Detect which cell encompasses the target text, then output its [X, Y] center coordinate. 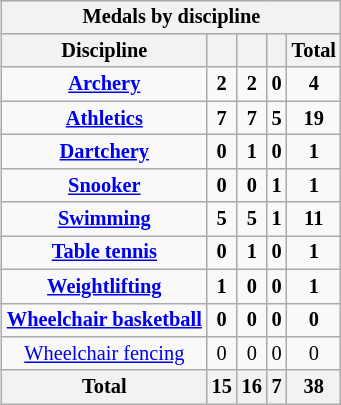
19 [314, 118]
38 [314, 387]
4 [314, 84]
Weightlifting [104, 286]
16 [252, 387]
15 [222, 387]
Swimming [104, 219]
Table tennis [104, 253]
Snooker [104, 185]
11 [314, 219]
Medals by discipline [172, 17]
Wheelchair basketball [104, 320]
Wheelchair fencing [104, 354]
Archery [104, 84]
Dartchery [104, 152]
Athletics [104, 118]
Discipline [104, 51]
